Detect which cell encompasses the target text, then output its (x, y) center coordinate. 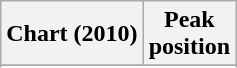
Chart (2010) (72, 34)
Peakposition (189, 34)
